Output the (x, y) coordinate of the center of the cell containing the given text.  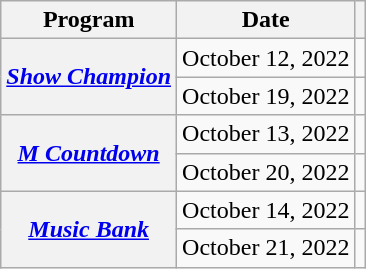
October 12, 2022 (266, 58)
October 14, 2022 (266, 210)
M Countdown (89, 153)
October 13, 2022 (266, 134)
October 21, 2022 (266, 248)
October 20, 2022 (266, 172)
October 19, 2022 (266, 96)
Music Bank (89, 229)
Date (266, 20)
Show Champion (89, 77)
Program (89, 20)
